Determine the (x, y) coordinate at the center of the cell enclosing the given text.  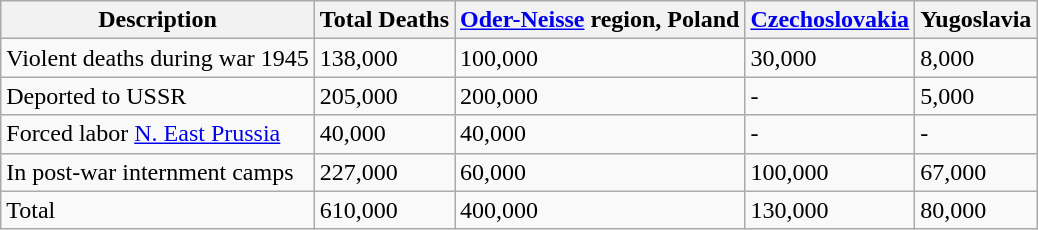
610,000 (384, 210)
Forced labor N. East Prussia (158, 134)
Violent deaths during war 1945 (158, 58)
8,000 (976, 58)
400,000 (600, 210)
Yugoslavia (976, 20)
227,000 (384, 172)
67,000 (976, 172)
200,000 (600, 96)
5,000 (976, 96)
Czechoslovakia (830, 20)
138,000 (384, 58)
80,000 (976, 210)
Description (158, 20)
Total (158, 210)
Total Deaths (384, 20)
130,000 (830, 210)
205,000 (384, 96)
60,000 (600, 172)
Oder-Neisse region, Poland (600, 20)
30,000 (830, 58)
In post-war internment camps (158, 172)
Deported to USSR (158, 96)
